Return the [x, y] coordinate for the center point of the cell that contains the specified text.  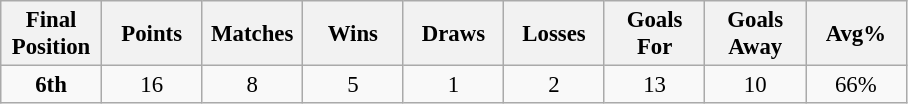
10 [756, 85]
Matches [252, 34]
1 [454, 85]
8 [252, 85]
5 [354, 85]
Draws [454, 34]
66% [856, 85]
Goals For [654, 34]
Goals Away [756, 34]
6th [52, 85]
13 [654, 85]
16 [152, 85]
2 [554, 85]
Points [152, 34]
Final Position [52, 34]
Avg% [856, 34]
Wins [354, 34]
Losses [554, 34]
